Return the (x, y) coordinate for the center point of the cell that contains the specified text.  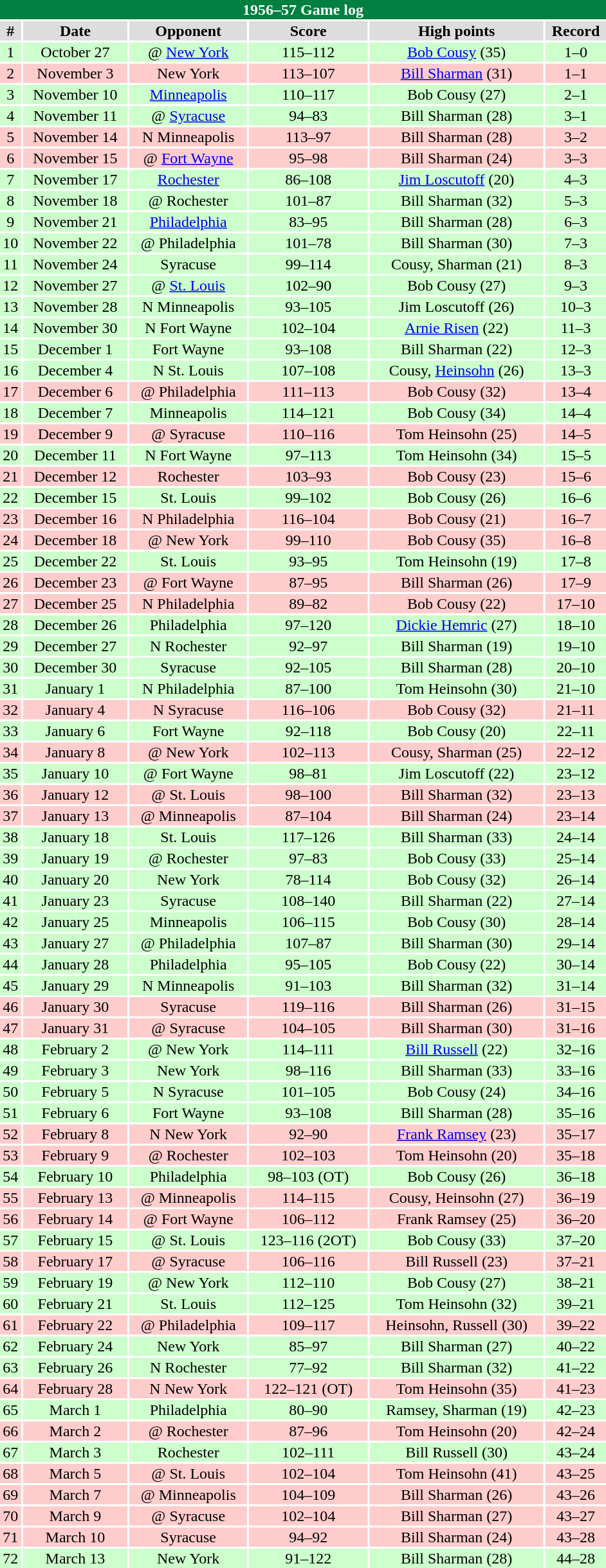
Tom Heinsohn (35) (457, 1389)
January 19 (76, 858)
Cousy, Sharman (21) (457, 264)
November 14 (76, 137)
62 (10, 1346)
February 9 (76, 1155)
102–103 (308, 1155)
80–90 (308, 1410)
January 6 (76, 731)
29–14 (576, 943)
Bill Russell (23) (457, 1261)
23–12 (576, 773)
Bill Russell (22) (457, 1049)
41–22 (576, 1367)
26 (10, 582)
63 (10, 1367)
High points (457, 31)
January 8 (76, 752)
Record (576, 31)
December 23 (76, 582)
64 (10, 1389)
114–115 (308, 1198)
95–98 (308, 158)
42 (10, 922)
24–14 (576, 837)
13–4 (576, 392)
44 (10, 964)
39 (10, 858)
69 (10, 1495)
3–1 (576, 116)
Tom Heinsohn (41) (457, 1473)
January 18 (76, 837)
February 2 (76, 1049)
101–105 (308, 1092)
37–21 (576, 1261)
65 (10, 1410)
November 27 (76, 285)
94–83 (308, 116)
17–8 (576, 561)
85–97 (308, 1346)
Jim Loscutoff (26) (457, 307)
January 27 (76, 943)
101–78 (308, 243)
Arnie Risen (22) (457, 328)
January 28 (76, 964)
31 (10, 689)
December 6 (76, 392)
22–12 (576, 752)
98–116 (308, 1070)
January 25 (76, 922)
9 (10, 222)
47 (10, 1028)
Cousy, Heinsohn (26) (457, 370)
87–96 (308, 1431)
January 30 (76, 1007)
31–16 (576, 1028)
113–107 (308, 73)
43–28 (576, 1537)
92–105 (308, 667)
114–111 (308, 1049)
91–122 (308, 1558)
October 27 (76, 52)
14 (10, 328)
January 10 (76, 773)
35–17 (576, 1134)
12–3 (576, 349)
43 (10, 943)
38 (10, 837)
27–14 (576, 901)
14–5 (576, 434)
23 (10, 519)
November 3 (76, 73)
23–13 (576, 795)
67 (10, 1452)
February 10 (76, 1176)
26–14 (576, 879)
116–104 (308, 519)
98–100 (308, 795)
Bill Russell (30) (457, 1452)
30 (10, 667)
115–112 (308, 52)
February 28 (76, 1389)
December 26 (76, 625)
111–113 (308, 392)
106–116 (308, 1261)
22–11 (576, 731)
21–10 (576, 689)
December 11 (76, 455)
103–93 (308, 476)
2 (10, 73)
99–102 (308, 498)
98–103 (OT) (308, 1176)
November 21 (76, 222)
114–121 (308, 413)
38–21 (576, 1283)
42–23 (576, 1410)
71 (10, 1537)
Bob Cousy (34) (457, 413)
Ramsey, Sharman (19) (457, 1410)
112–125 (308, 1304)
52 (10, 1134)
56 (10, 1219)
97–113 (308, 455)
25–14 (576, 858)
53 (10, 1155)
68 (10, 1473)
87–95 (308, 582)
36 (10, 795)
Bob Cousy (30) (457, 922)
46 (10, 1007)
Frank Ramsey (23) (457, 1134)
16–8 (576, 540)
32–16 (576, 1049)
February 21 (76, 1304)
December 22 (76, 561)
58 (10, 1261)
86–108 (308, 179)
55 (10, 1198)
104–109 (308, 1495)
59 (10, 1283)
102–90 (308, 285)
106–115 (308, 922)
11 (10, 264)
November 11 (76, 116)
51 (10, 1113)
37 (10, 816)
Bob Cousy (21) (457, 519)
93–95 (308, 561)
February 6 (76, 1113)
36–18 (576, 1176)
110–117 (308, 95)
February 17 (76, 1261)
7 (10, 179)
December 7 (76, 413)
87–104 (308, 816)
6–3 (576, 222)
27 (10, 604)
29 (10, 646)
February 19 (76, 1283)
13–3 (576, 370)
February 8 (76, 1134)
36–20 (576, 1219)
92–90 (308, 1134)
113–97 (308, 137)
95–105 (308, 964)
Tom Heinsohn (32) (457, 1304)
Cousy, Heinsohn (27) (457, 1198)
33 (10, 731)
1956–57 Game log (303, 10)
December 1 (76, 349)
January 12 (76, 795)
January 31 (76, 1028)
40–22 (576, 1346)
92–97 (308, 646)
30–14 (576, 964)
Date (76, 31)
17–10 (576, 604)
16–6 (576, 498)
24 (10, 540)
3–2 (576, 137)
November 18 (76, 201)
109–117 (308, 1325)
17 (10, 392)
101–87 (308, 201)
92–118 (308, 731)
December 27 (76, 646)
23–14 (576, 816)
25 (10, 561)
December 16 (76, 519)
42–24 (576, 1431)
108–140 (308, 901)
78–114 (308, 879)
Score (308, 31)
34 (10, 752)
March 3 (76, 1452)
34–16 (576, 1092)
Dickie Hemric (27) (457, 625)
December 15 (76, 498)
106–112 (308, 1219)
91–103 (308, 986)
70 (10, 1516)
Frank Ramsey (25) (457, 1219)
16–7 (576, 519)
66 (10, 1431)
February 26 (76, 1367)
January 13 (76, 816)
43–26 (576, 1495)
17–9 (576, 582)
43–25 (576, 1473)
December 18 (76, 540)
44–28 (576, 1558)
97–120 (308, 625)
February 5 (76, 1092)
41 (10, 901)
43–24 (576, 1452)
72 (10, 1558)
11–3 (576, 328)
54 (10, 1176)
4 (10, 116)
35–18 (576, 1155)
February 24 (76, 1346)
5–3 (576, 201)
122–121 (OT) (308, 1389)
1–1 (576, 73)
102–111 (308, 1452)
1–0 (576, 52)
January 4 (76, 710)
Tom Heinsohn (25) (457, 434)
119–116 (308, 1007)
19 (10, 434)
21 (10, 476)
77–92 (308, 1367)
February 3 (76, 1070)
Bill Sharman (19) (457, 646)
18–10 (576, 625)
November 15 (76, 158)
28 (10, 625)
February 13 (76, 1198)
117–126 (308, 837)
January 20 (76, 879)
89–82 (308, 604)
35 (10, 773)
33–16 (576, 1070)
10–3 (576, 307)
50 (10, 1092)
December 25 (76, 604)
61 (10, 1325)
# (10, 31)
January 29 (76, 986)
Bob Cousy (24) (457, 1092)
94–92 (308, 1537)
99–110 (308, 540)
November 22 (76, 243)
March 7 (76, 1495)
19–10 (576, 646)
13 (10, 307)
Cousy, Sharman (25) (457, 752)
93–105 (308, 307)
1 (10, 52)
February 15 (76, 1240)
20 (10, 455)
57 (10, 1240)
16 (10, 370)
November 28 (76, 307)
N St. Louis (188, 370)
10 (10, 243)
8–3 (576, 264)
39–21 (576, 1304)
102–113 (308, 752)
Bob Cousy (20) (457, 731)
March 5 (76, 1473)
99–114 (308, 264)
48 (10, 1049)
9–3 (576, 285)
December 4 (76, 370)
Jim Loscutoff (20) (457, 179)
January 23 (76, 901)
Bob Cousy (23) (457, 476)
November 30 (76, 328)
15 (10, 349)
116–106 (308, 710)
40 (10, 879)
4–3 (576, 179)
22 (10, 498)
March 10 (76, 1537)
87–100 (308, 689)
20–10 (576, 667)
December 9 (76, 434)
February 22 (76, 1325)
15–6 (576, 476)
November 17 (76, 179)
36–19 (576, 1198)
Opponent (188, 31)
21–11 (576, 710)
November 10 (76, 95)
107–87 (308, 943)
Tom Heinsohn (19) (457, 561)
March 13 (76, 1558)
3 (10, 95)
31–14 (576, 986)
Tom Heinsohn (30) (457, 689)
January 1 (76, 689)
49 (10, 1070)
Bill Sharman (31) (457, 73)
107–108 (308, 370)
December 12 (76, 476)
3–3 (576, 158)
12 (10, 285)
112–110 (308, 1283)
March 9 (76, 1516)
28–14 (576, 922)
97–83 (308, 858)
35–16 (576, 1113)
Jim Loscutoff (22) (457, 773)
5 (10, 137)
December 30 (76, 667)
45 (10, 986)
98–81 (308, 773)
Tom Heinsohn (34) (457, 455)
8 (10, 201)
February 14 (76, 1219)
2–1 (576, 95)
83–95 (308, 222)
6 (10, 158)
31–15 (576, 1007)
104–105 (308, 1028)
43–27 (576, 1516)
March 2 (76, 1431)
32 (10, 710)
March 1 (76, 1410)
14–4 (576, 413)
41–23 (576, 1389)
Heinsohn, Russell (30) (457, 1325)
7–3 (576, 243)
37–20 (576, 1240)
110–116 (308, 434)
18 (10, 413)
123–116 (2OT) (308, 1240)
39–22 (576, 1325)
60 (10, 1304)
15–5 (576, 455)
November 24 (76, 264)
